Return (X, Y) of the center of cell containing provided text 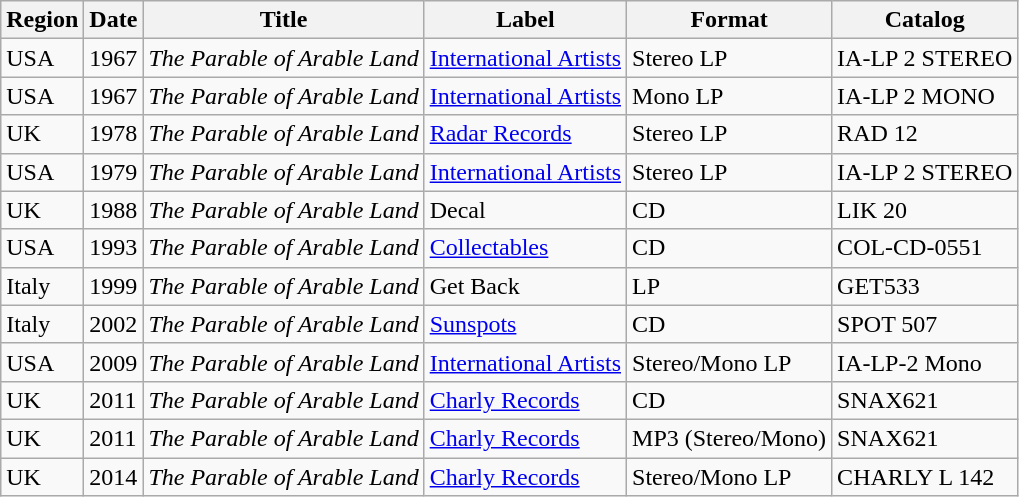
IA-LP 2 MONO (925, 96)
Format (730, 20)
1993 (114, 248)
2014 (114, 477)
Decal (525, 210)
Region (42, 20)
CHARLY L 142 (925, 477)
Get Back (525, 286)
1978 (114, 134)
Catalog (925, 20)
SPOT 507 (925, 324)
COL-CD-0551 (925, 248)
Title (284, 20)
Mono LP (730, 96)
MP3 (Stereo/Mono) (730, 438)
2002 (114, 324)
Radar Records (525, 134)
Label (525, 20)
LIK 20 (925, 210)
RAD 12 (925, 134)
Date (114, 20)
Sunspots (525, 324)
2009 (114, 362)
Collectables (525, 248)
1988 (114, 210)
LP (730, 286)
IA-LP-2 Mono (925, 362)
GET533 (925, 286)
1999 (114, 286)
1979 (114, 172)
